Provide the (X, Y) coordinate of the cell's center where the given text is located.  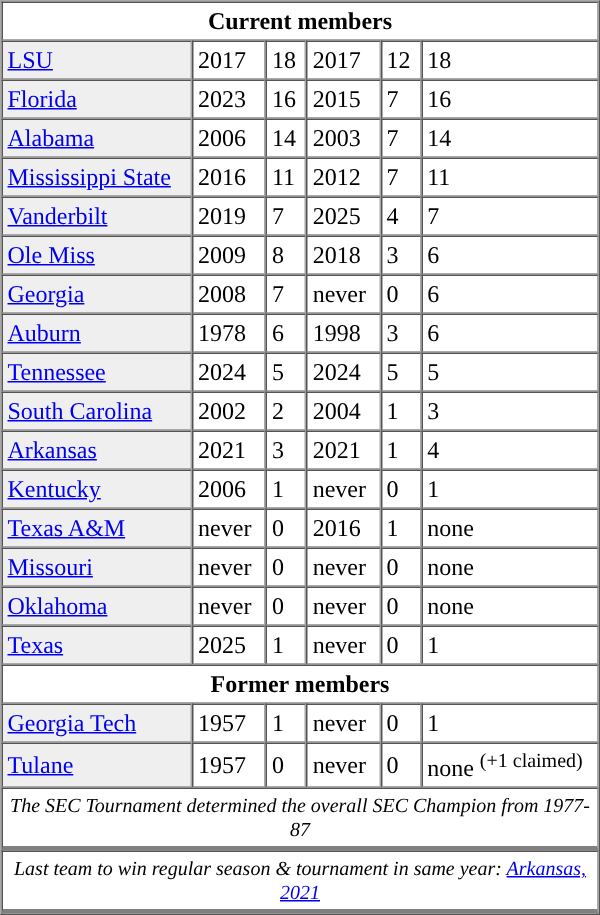
2002 (229, 412)
8 (286, 256)
Oklahoma (98, 606)
Mississippi State (98, 178)
Vanderbilt (98, 216)
2012 (344, 178)
Current members (300, 22)
2019 (229, 216)
Former members (300, 684)
2015 (344, 100)
Alabama (98, 138)
1998 (344, 334)
none (+1 claimed) (510, 764)
South Carolina (98, 412)
12 (400, 60)
Arkansas (98, 450)
Tulane (98, 764)
LSU (98, 60)
1978 (229, 334)
2023 (229, 100)
Ole Miss (98, 256)
2009 (229, 256)
2008 (229, 294)
Last team to win regular season & tournament in same year: Arkansas, 2021 (300, 882)
2 (286, 412)
Kentucky (98, 490)
2003 (344, 138)
Missouri (98, 568)
Texas (98, 646)
Auburn (98, 334)
2004 (344, 412)
Tennessee (98, 372)
Georgia (98, 294)
Florida (98, 100)
The SEC Tournament determined the overall SEC Champion from 1977-87 (300, 820)
2018 (344, 256)
Georgia Tech (98, 724)
Texas A&M (98, 528)
